From the cell containing the given text, extract its center point as [x, y] coordinate. 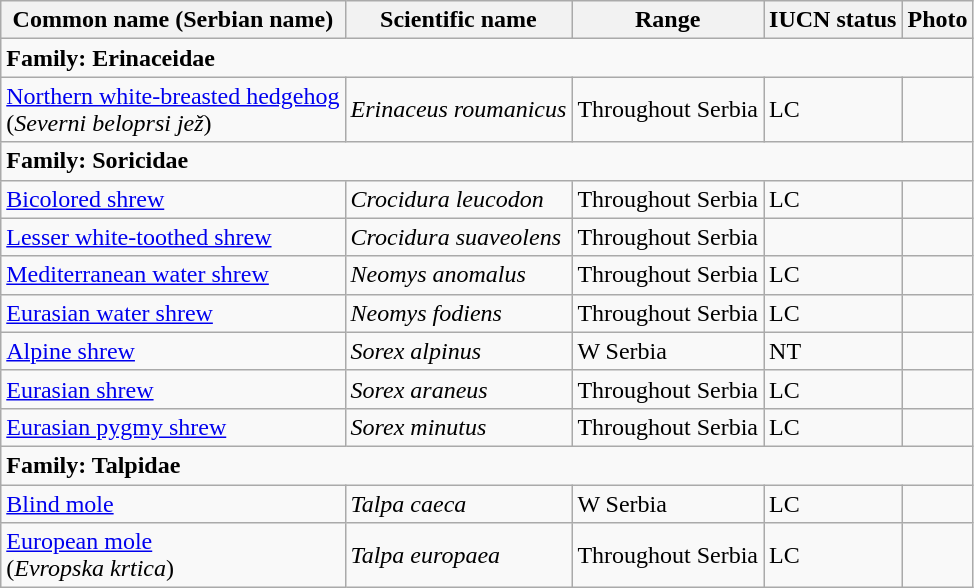
Family: Soricidae [487, 161]
Family: Talpidae [487, 465]
Talpa caeca [458, 503]
Neomys fodiens [458, 313]
IUCN status [833, 20]
Family: Erinaceidae [487, 58]
Scientific name [458, 20]
European mole(Evropska krtica) [173, 556]
Eurasian water shrew [173, 313]
Mediterranean water shrew [173, 275]
Eurasian pygmy shrew [173, 427]
Neomys anomalus [458, 275]
Range [668, 20]
Blind mole [173, 503]
Alpine shrew [173, 351]
Sorex minutus [458, 427]
Eurasian shrew [173, 389]
Crocidura suaveolens [458, 237]
NT [833, 351]
Talpa europaea [458, 556]
Erinaceus roumanicus [458, 110]
Sorex araneus [458, 389]
Crocidura leucodon [458, 199]
Photo [938, 20]
Sorex alpinus [458, 351]
Northern white-breasted hedgehog(Severni beloprsi jež) [173, 110]
Bicolored shrew [173, 199]
Common name (Serbian name) [173, 20]
Lesser white-toothed shrew [173, 237]
